Output the [X, Y] coordinate of the center of the cell containing the given text.  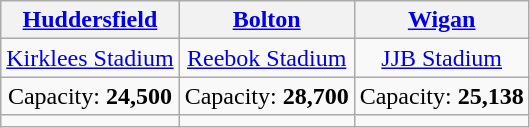
JJB Stadium [442, 58]
Huddersfield [90, 20]
Reebok Stadium [266, 58]
Capacity: 24,500 [90, 96]
Kirklees Stadium [90, 58]
Capacity: 28,700 [266, 96]
Wigan [442, 20]
Capacity: 25,138 [442, 96]
Bolton [266, 20]
